Determine the (X, Y) coordinate at the center of the cell enclosing the given text.  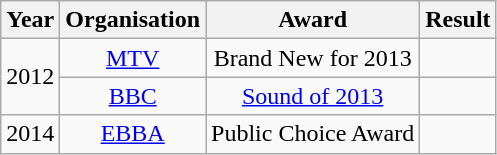
2012 (30, 77)
EBBA (133, 134)
Award (313, 20)
Public Choice Award (313, 134)
Brand New for 2013 (313, 58)
2014 (30, 134)
Result (458, 20)
MTV (133, 58)
Sound of 2013 (313, 96)
Year (30, 20)
Organisation (133, 20)
BBC (133, 96)
